Extract the [x, y] coordinate from the center of the cell holding the provided text.  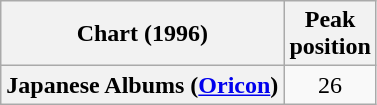
26 [330, 85]
Peak position [330, 34]
Chart (1996) [142, 34]
Japanese Albums (Oricon) [142, 85]
